Capture the cell that displays the provided text and extract its [x, y] central coordinate. 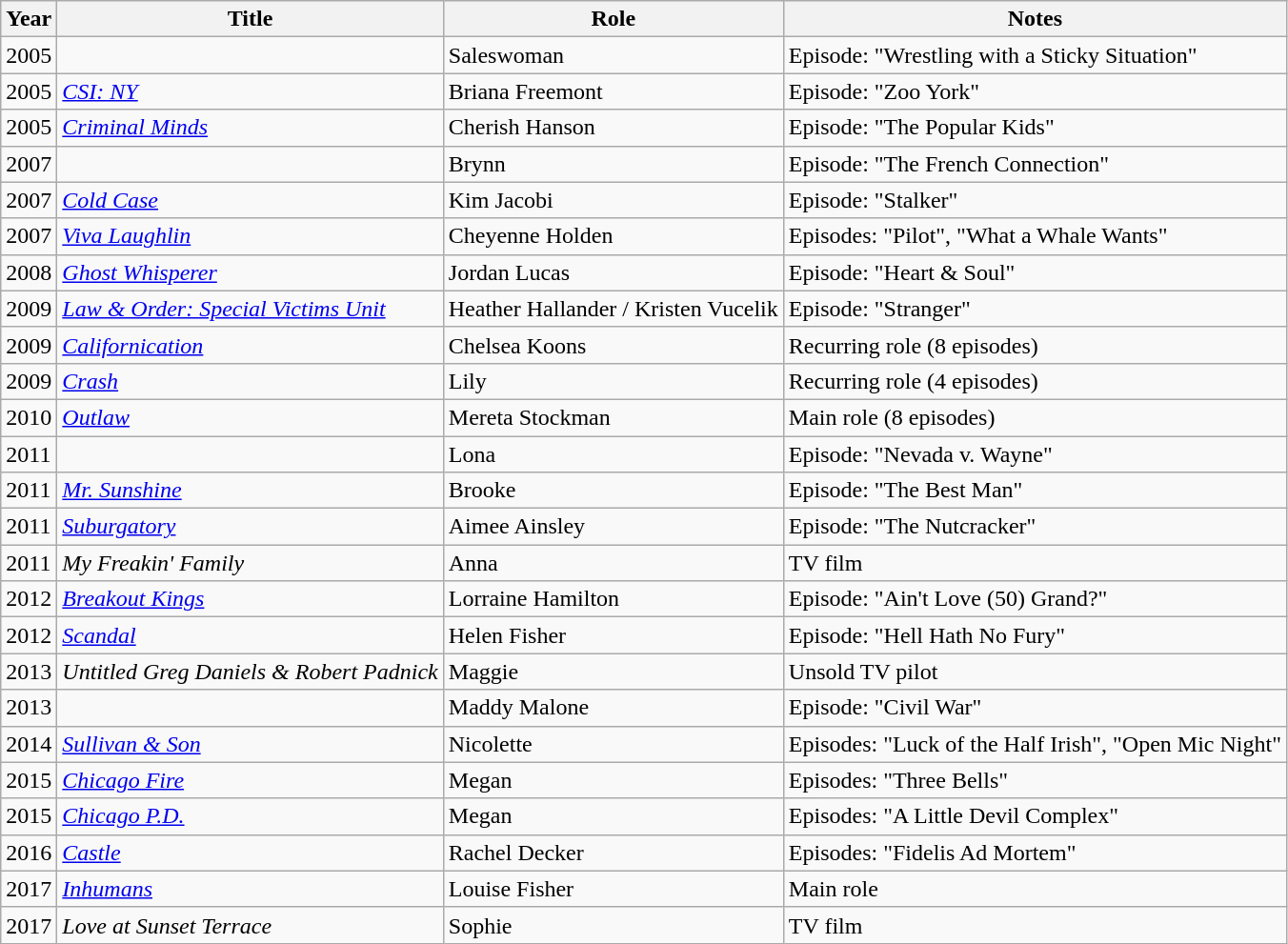
Lona [614, 454]
Episodes: "Three Bells" [1035, 780]
Role [614, 19]
Main role [1035, 889]
Love at Sunset Terrace [250, 925]
Year [29, 19]
Recurring role (4 episodes) [1035, 381]
Viva Laughlin [250, 236]
Main role (8 episodes) [1035, 417]
Untitled Greg Daniels & Robert Padnick [250, 672]
Castle [250, 853]
Law & Order: Special Victims Unit [250, 309]
Episode: "Civil War" [1035, 708]
Recurring role (8 episodes) [1035, 345]
Nicolette [614, 744]
Brynn [614, 164]
Criminal Minds [250, 128]
Ghost Whisperer [250, 272]
Outlaw [250, 417]
Heather Hallander / Kristen Vucelik [614, 309]
Episode: "The Nutcracker" [1035, 527]
Episode: "Stranger" [1035, 309]
2016 [29, 853]
Lily [614, 381]
Episode: "The Popular Kids" [1035, 128]
Episode: "Ain't Love (50) Grand?" [1035, 599]
Notes [1035, 19]
Cheyenne Holden [614, 236]
Cherish Hanson [614, 128]
Episode: "Wrestling with a Sticky Situation" [1035, 55]
Episodes: "Pilot", "What a Whale Wants" [1035, 236]
Sullivan & Son [250, 744]
Episode: "Hell Hath No Fury" [1035, 635]
CSI: NY [250, 91]
Saleswoman [614, 55]
Helen Fisher [614, 635]
Briana Freemont [614, 91]
Scandal [250, 635]
Mereta Stockman [614, 417]
2008 [29, 272]
Mr. Sunshine [250, 491]
Chicago P.D. [250, 816]
Episode: "Nevada v. Wayne" [1035, 454]
Suburgatory [250, 527]
My Freakin' Family [250, 563]
Californication [250, 345]
Episodes: "Fidelis Ad Mortem" [1035, 853]
Episode: "The French Connection" [1035, 164]
Episode: "Zoo York" [1035, 91]
2010 [29, 417]
Crash [250, 381]
Jordan Lucas [614, 272]
2014 [29, 744]
Episode: "Heart & Soul" [1035, 272]
Episodes: "A Little Devil Complex" [1035, 816]
Inhumans [250, 889]
Episode: "Stalker" [1035, 200]
Breakout Kings [250, 599]
Lorraine Hamilton [614, 599]
Louise Fisher [614, 889]
Maggie [614, 672]
Kim Jacobi [614, 200]
Chicago Fire [250, 780]
Aimee Ainsley [614, 527]
Anna [614, 563]
Brooke [614, 491]
Cold Case [250, 200]
Episodes: "Luck of the Half Irish", "Open Mic Night" [1035, 744]
Unsold TV pilot [1035, 672]
Maddy Malone [614, 708]
Sophie [614, 925]
Chelsea Koons [614, 345]
Title [250, 19]
Episode: "The Best Man" [1035, 491]
Rachel Decker [614, 853]
